Provide the (X, Y) coordinate of the cell's center where the given text is located.  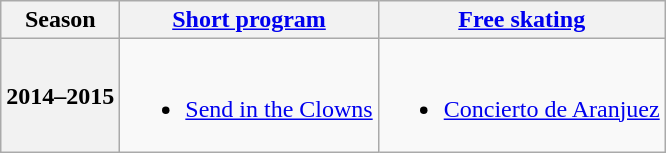
Free skating (522, 20)
Send in the Clowns (249, 96)
Short program (249, 20)
Concierto de Aranjuez (522, 96)
Season (60, 20)
2014–2015 (60, 96)
